Find where the given text appears and provide that cell's center as (X, Y) coordinate. 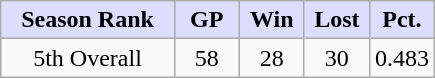
Season Rank (88, 20)
58 (206, 58)
Pct. (402, 20)
28 (272, 58)
GP (206, 20)
Lost (336, 20)
0.483 (402, 58)
Win (272, 20)
30 (336, 58)
5th Overall (88, 58)
